Determine the (X, Y) coordinate at the center of the cell enclosing the given text.  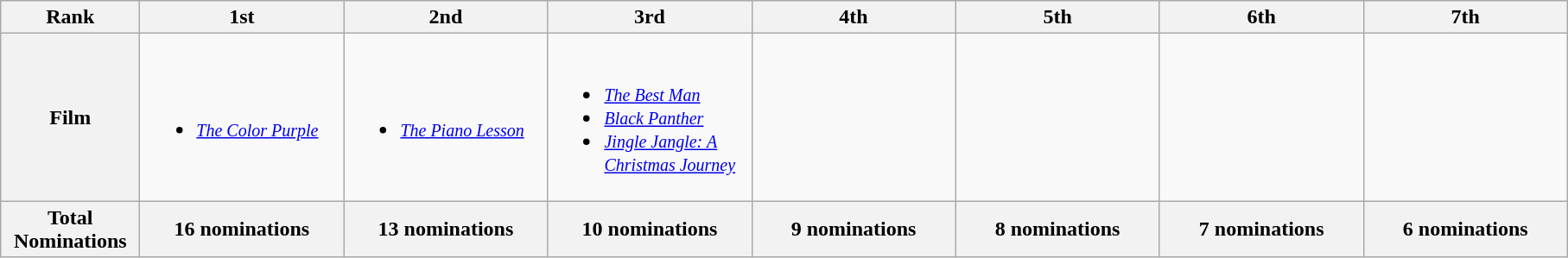
9 nominations (854, 230)
16 nominations (242, 230)
7 nominations (1261, 230)
7th (1465, 17)
10 nominations (650, 230)
3rd (650, 17)
6 nominations (1465, 230)
5th (1057, 17)
1st (242, 17)
4th (854, 17)
2nd (446, 17)
8 nominations (1057, 230)
The Color Purple (242, 117)
The Best ManBlack PantherJingle Jangle: A Christmas Journey (650, 117)
Film (71, 117)
The Piano Lesson (446, 117)
6th (1261, 17)
13 nominations (446, 230)
Rank (71, 17)
Total Nominations (71, 230)
